Determine the (x, y) coordinate at the center of the cell enclosing the given text.  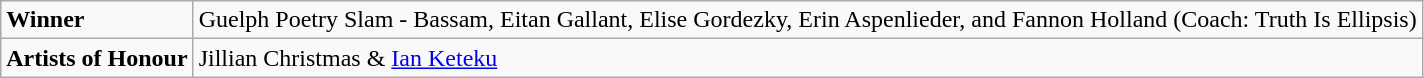
Winner (97, 20)
Artists of Honour (97, 58)
Jillian Christmas & Ian Keteku (808, 58)
Guelph Poetry Slam - Bassam, Eitan Gallant, Elise Gordezky, Erin Aspenlieder, and Fannon Holland (Coach: Truth Is Ellipsis) (808, 20)
